Output the [X, Y] coordinate of the center of the cell containing the given text.  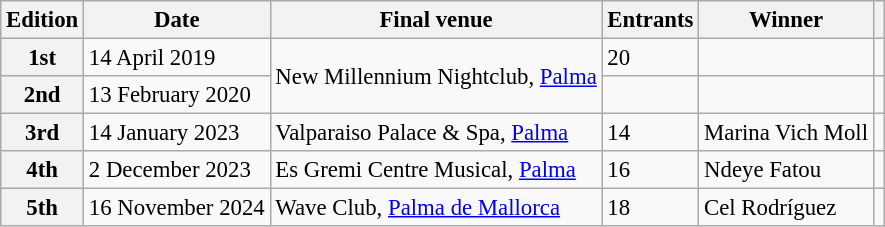
5th [42, 208]
Es Gremi Centre Musical, Palma [436, 170]
3rd [42, 133]
Entrants [650, 20]
13 February 2020 [177, 95]
Marina Vich Moll [786, 133]
Valparaiso Palace & Spa, Palma [436, 133]
16 [650, 170]
20 [650, 58]
Final venue [436, 20]
Wave Club, Palma de Mallorca [436, 208]
1st [42, 58]
New Millennium Nightclub, Palma [436, 76]
2 December 2023 [177, 170]
14 [650, 133]
Edition [42, 20]
4th [42, 170]
14 April 2019 [177, 58]
Winner [786, 20]
18 [650, 208]
2nd [42, 95]
Ndeye Fatou [786, 170]
16 November 2024 [177, 208]
Date [177, 20]
Cel Rodríguez [786, 208]
14 January 2023 [177, 133]
